From the cell containing the given text, extract its center point as (X, Y) coordinate. 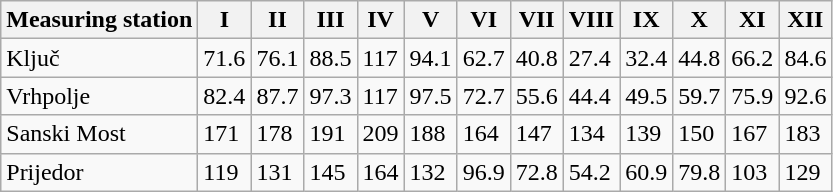
72.7 (484, 96)
79.8 (700, 172)
94.1 (430, 58)
131 (278, 172)
96.9 (484, 172)
54.2 (591, 172)
60.9 (646, 172)
167 (752, 134)
209 (380, 134)
44.4 (591, 96)
Prijedor (100, 172)
62.7 (484, 58)
40.8 (536, 58)
129 (806, 172)
87.7 (278, 96)
178 (278, 134)
97.5 (430, 96)
55.6 (536, 96)
Vrhpolje (100, 96)
XII (806, 20)
I (224, 20)
84.6 (806, 58)
132 (430, 172)
27.4 (591, 58)
147 (536, 134)
Measuring station (100, 20)
Ključ (100, 58)
II (278, 20)
150 (700, 134)
IV (380, 20)
183 (806, 134)
88.5 (330, 58)
97.3 (330, 96)
III (330, 20)
145 (330, 172)
119 (224, 172)
188 (430, 134)
X (700, 20)
59.7 (700, 96)
92.6 (806, 96)
171 (224, 134)
82.4 (224, 96)
32.4 (646, 58)
XI (752, 20)
103 (752, 172)
IX (646, 20)
75.9 (752, 96)
VII (536, 20)
49.5 (646, 96)
66.2 (752, 58)
44.8 (700, 58)
139 (646, 134)
72.8 (536, 172)
VI (484, 20)
76.1 (278, 58)
71.6 (224, 58)
134 (591, 134)
Sanski Most (100, 134)
VIII (591, 20)
191 (330, 134)
V (430, 20)
